Identify which cell holds the provided text, then report its [X, Y] central coordinate. 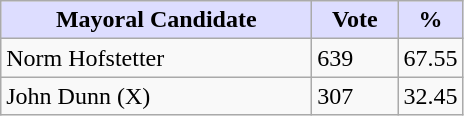
% [430, 20]
John Dunn (X) [156, 96]
Vote [355, 20]
67.55 [430, 58]
307 [355, 96]
Mayoral Candidate [156, 20]
Norm Hofstetter [156, 58]
639 [355, 58]
32.45 [430, 96]
